Provide the (x, y) coordinate of the cell's center where the given text is located.  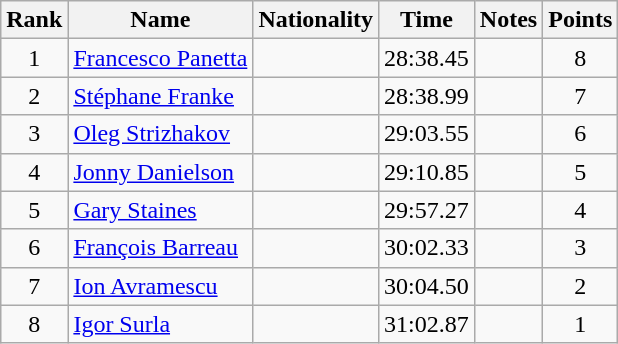
30:04.50 (427, 286)
Time (427, 20)
30:02.33 (427, 248)
Igor Surla (160, 324)
Stéphane Franke (160, 96)
Oleg Strizhakov (160, 134)
31:02.87 (427, 324)
Nationality (316, 20)
28:38.99 (427, 96)
Name (160, 20)
Ion Avramescu (160, 286)
29:10.85 (427, 172)
Rank (34, 20)
François Barreau (160, 248)
Francesco Panetta (160, 58)
28:38.45 (427, 58)
29:57.27 (427, 210)
29:03.55 (427, 134)
Jonny Danielson (160, 172)
Points (580, 20)
Notes (508, 20)
Gary Staines (160, 210)
